Scan for the cell matching the given text and deliver its [x, y] coordinate at center. 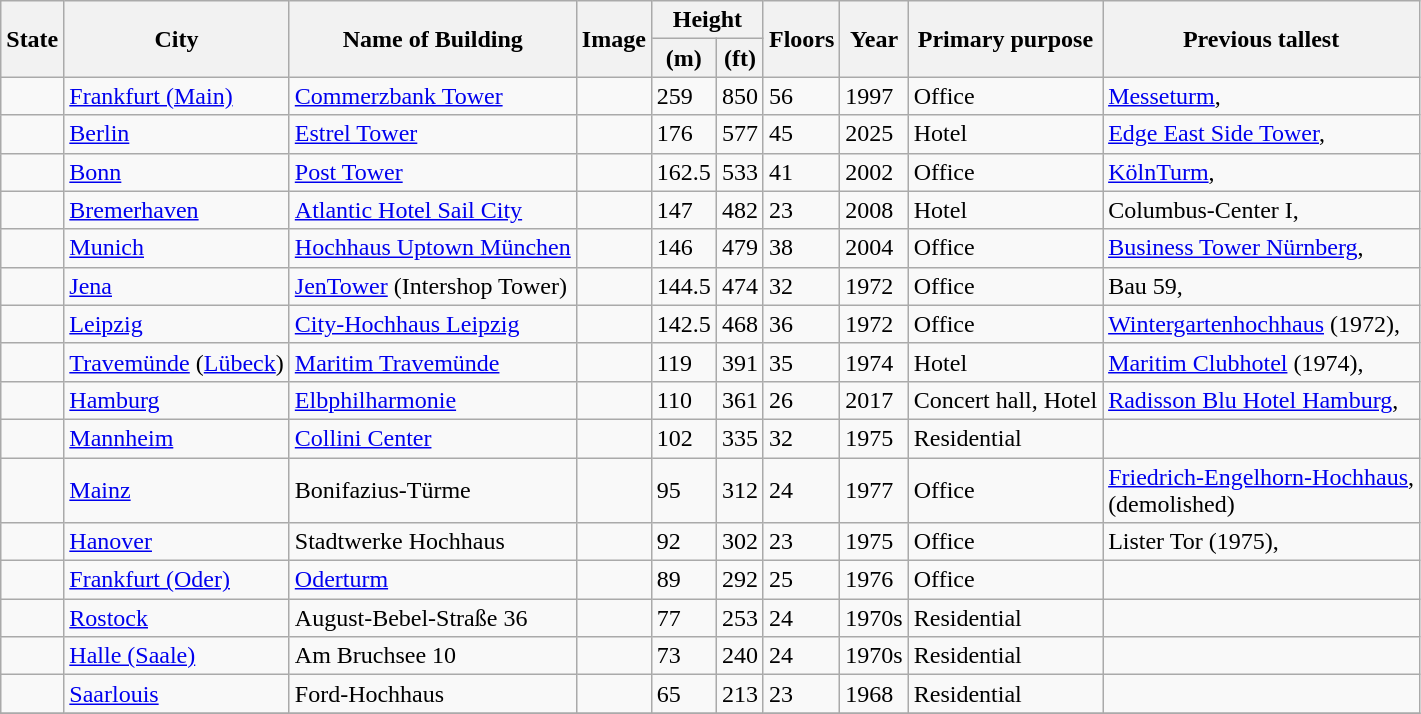
474 [740, 286]
1977 [874, 490]
Bau 59, [1262, 286]
Am Bruchsee 10 [432, 656]
26 [801, 400]
Edge East Side Tower, [1262, 134]
Wintergartenhochhaus (1972), [1262, 324]
Jena [176, 286]
August-Bebel-Straße 36 [432, 618]
Bonifazius-Türme [432, 490]
Mannheim [176, 438]
35 [801, 362]
Lister Tor (1975), [1262, 542]
Collini Center [432, 438]
142.5 [684, 324]
482 [740, 210]
2025 [874, 134]
65 [684, 694]
92 [684, 542]
Ford-Hochhaus [432, 694]
Estrel Tower [432, 134]
Stadtwerke Hochhaus [432, 542]
Berlin [176, 134]
Hamburg [176, 400]
1997 [874, 96]
89 [684, 580]
KölnTurm, [1262, 172]
162.5 [684, 172]
Height [707, 20]
Elbphilharmonie [432, 400]
41 [801, 172]
Name of Building [432, 39]
2002 [874, 172]
Rostock [176, 618]
533 [740, 172]
391 [740, 362]
56 [801, 96]
176 [684, 134]
38 [801, 248]
1974 [874, 362]
Columbus-Center I, [1262, 210]
335 [740, 438]
Maritim Clubhotel (1974), [1262, 362]
Radisson Blu Hotel Hamburg, [1262, 400]
146 [684, 248]
State [32, 39]
Leipzig [176, 324]
Previous tallest [1262, 39]
253 [740, 618]
577 [740, 134]
Business Tower Nürnberg, [1262, 248]
Munich [176, 248]
2017 [874, 400]
Maritim Travemünde [432, 362]
312 [740, 490]
Commerzbank Tower [432, 96]
Saarlouis [176, 694]
Travemünde (Lübeck) [176, 362]
361 [740, 400]
Atlantic Hotel Sail City [432, 210]
77 [684, 618]
Frankfurt (Oder) [176, 580]
Bonn [176, 172]
147 [684, 210]
292 [740, 580]
Hochhaus Uptown München [432, 248]
110 [684, 400]
Hanover [176, 542]
Concert hall, Hotel [1005, 400]
JenTower (Intershop Tower) [432, 286]
Floors [801, 39]
2004 [874, 248]
2008 [874, 210]
302 [740, 542]
45 [801, 134]
1976 [874, 580]
City-Hochhaus Leipzig [432, 324]
25 [801, 580]
Halle (Saale) [176, 656]
Bremerhaven [176, 210]
Friedrich-Engelhorn-Hochhaus, (demolished) [1262, 490]
(m) [684, 58]
Year [874, 39]
Primary purpose [1005, 39]
73 [684, 656]
240 [740, 656]
1968 [874, 694]
479 [740, 248]
(ft) [740, 58]
36 [801, 324]
95 [684, 490]
119 [684, 362]
City [176, 39]
259 [684, 96]
Frankfurt (Main) [176, 96]
468 [740, 324]
850 [740, 96]
213 [740, 694]
Oderturm [432, 580]
Post Tower [432, 172]
102 [684, 438]
Messeturm, [1262, 96]
Mainz [176, 490]
Image [614, 39]
144.5 [684, 286]
